Locate the cell with the specified text and output its (X, Y) center coordinate. 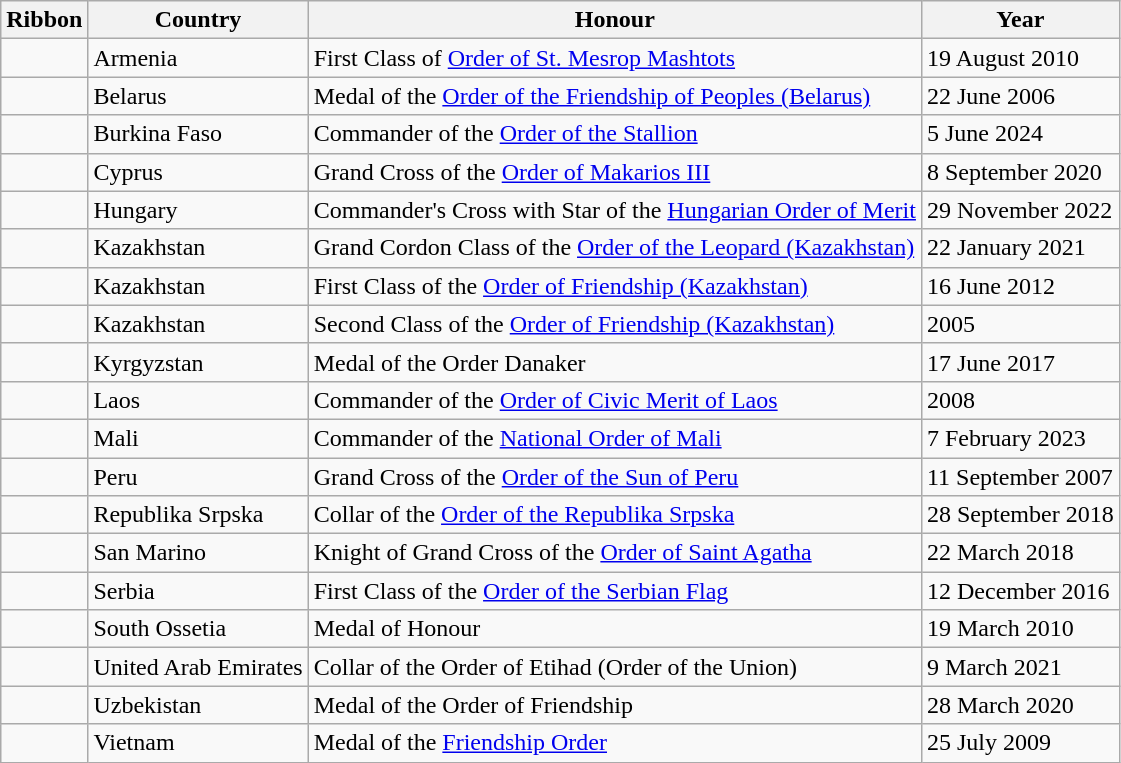
7 February 2023 (1020, 438)
17 June 2017 (1020, 362)
Armenia (198, 58)
Ribbon (44, 20)
Cyprus (198, 172)
Grand Cross of the Order of the Sun of Peru (614, 477)
Knight of Grand Cross of the Order of Saint Agatha (614, 553)
2008 (1020, 400)
19 August 2010 (1020, 58)
Commander of the Order of Civic Merit of Laos (614, 400)
Medal of the Order of the Friendship of Peoples (Belarus) (614, 96)
19 March 2010 (1020, 629)
Mali (198, 438)
Kyrgyzstan (198, 362)
Second Class of the Order of Friendship (Kazakhstan) (614, 324)
8 September 2020 (1020, 172)
28 September 2018 (1020, 515)
12 December 2016 (1020, 591)
Serbia (198, 591)
Republika Srpska (198, 515)
22 June 2006 (1020, 96)
Medal of the Order Danaker (614, 362)
Medal of Honour (614, 629)
2005 (1020, 324)
16 June 2012 (1020, 286)
Medal of the Order of Friendship (614, 705)
Burkina Faso (198, 134)
Collar of the Order of Etihad (Order of the Union) (614, 667)
First Class of Order of St. Mesrop Mashtots (614, 58)
Hungary (198, 210)
9 March 2021 (1020, 667)
Belarus (198, 96)
Medal of the Friendship Order (614, 743)
Year (1020, 20)
Honour (614, 20)
Laos (198, 400)
Commander's Cross with Star of the Hungarian Order of Merit (614, 210)
Peru (198, 477)
Vietnam (198, 743)
Commander of the Order of the Stallion (614, 134)
28 March 2020 (1020, 705)
Uzbekistan (198, 705)
22 January 2021 (1020, 248)
11 September 2007 (1020, 477)
Country (198, 20)
First Class of the Order of the Serbian Flag (614, 591)
Grand Cross of the Order of Makarios III (614, 172)
South Ossetia (198, 629)
25 July 2009 (1020, 743)
Collar of the Order of the Republika Srpska (614, 515)
5 June 2024 (1020, 134)
Grand Cordon Class of the Order of the Leopard (Kazakhstan) (614, 248)
United Arab Emirates (198, 667)
First Class of the Order of Friendship (Kazakhstan) (614, 286)
San Marino (198, 553)
Commander of the National Order of Mali (614, 438)
29 November 2022 (1020, 210)
22 March 2018 (1020, 553)
